For the text-containing cell, return its midpoint in [x, y] coordinate format. 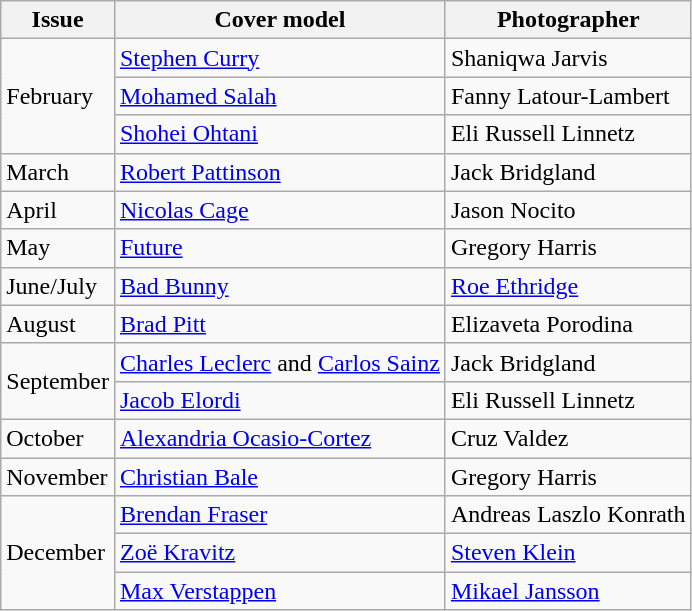
Cover model [280, 20]
October [58, 438]
Nicolas Cage [280, 210]
Brendan Fraser [280, 515]
Steven Klein [568, 553]
Future [280, 248]
Bad Bunny [280, 286]
Elizaveta Porodina [568, 324]
Jacob Elordi [280, 400]
Cruz Valdez [568, 438]
Alexandria Ocasio-Cortez [280, 438]
Roe Ethridge [568, 286]
Jason Nocito [568, 210]
February [58, 96]
Zoë Kravitz [280, 553]
September [58, 381]
Shaniqwa Jarvis [568, 58]
Mikael Jansson [568, 591]
December [58, 553]
May [58, 248]
March [58, 172]
Shohei Ohtani [280, 134]
June/July [58, 286]
Photographer [568, 20]
Mohamed Salah [280, 96]
Max Verstappen [280, 591]
April [58, 210]
Brad Pitt [280, 324]
Robert Pattinson [280, 172]
Christian Bale [280, 477]
August [58, 324]
Andreas Laszlo Konrath [568, 515]
Stephen Curry [280, 58]
Issue [58, 20]
Charles Leclerc and Carlos Sainz [280, 362]
Fanny Latour-Lambert [568, 96]
November [58, 477]
